For the text-containing cell, return its midpoint in [X, Y] coordinate format. 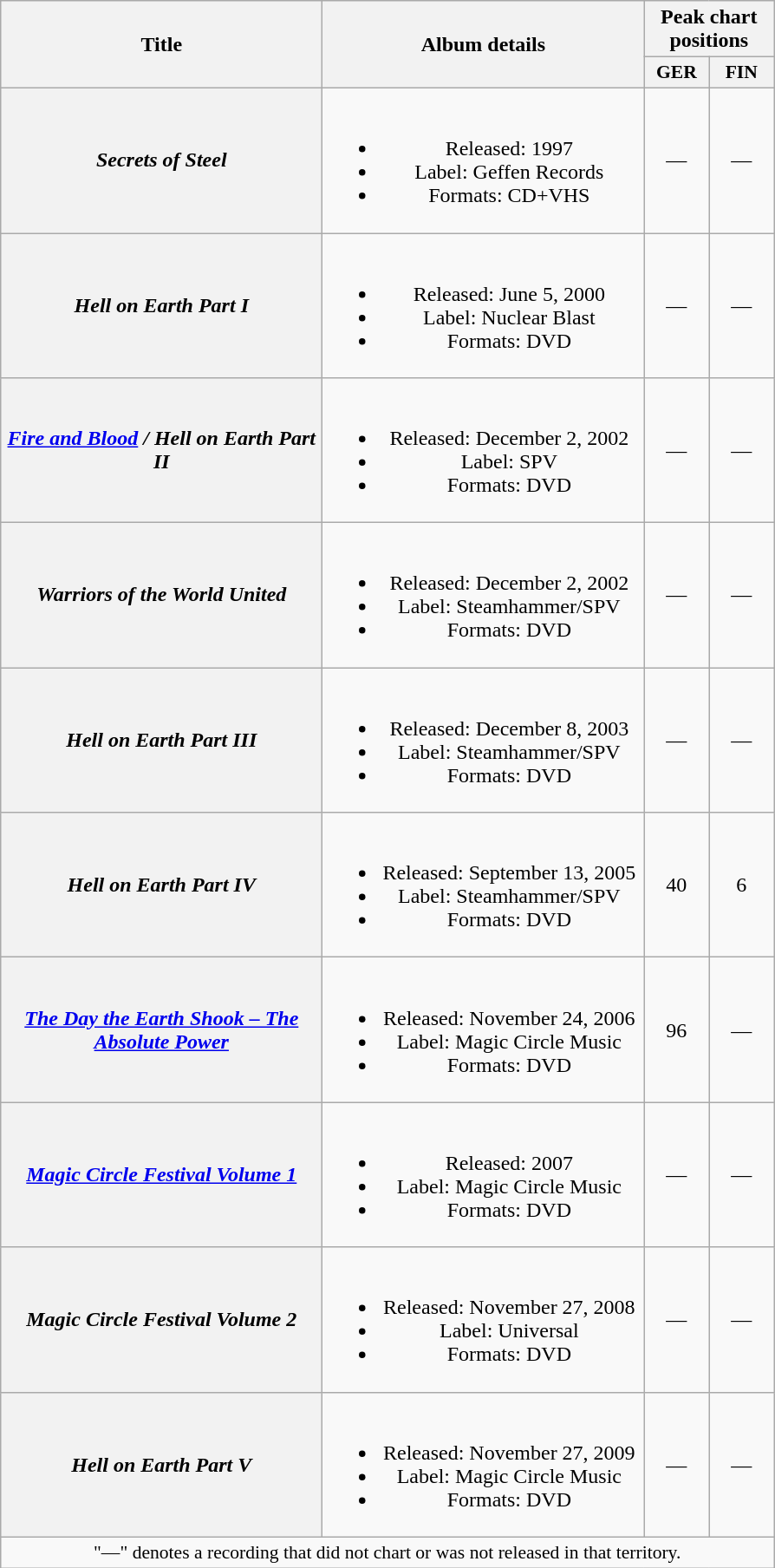
Warriors of the World United [161, 595]
Hell on Earth Part IV [161, 885]
Released: 1997Label: Geffen RecordsFormats: CD+VHS [484, 160]
Secrets of Steel [161, 160]
Released: 2007Label: Magic Circle MusicFormats: DVD [484, 1174]
Fire and Blood / Hell on Earth Part II [161, 451]
Released: September 13, 2005Label: Steamhammer/SPVFormats: DVD [484, 885]
Hell on Earth Part V [161, 1464]
FIN [742, 73]
Hell on Earth Part I [161, 305]
Released: December 2, 2002 Label: SPVFormats: DVD [484, 451]
40 [676, 885]
6 [742, 885]
Peak chart positions [709, 29]
Released: November 24, 2006Label: Magic Circle MusicFormats: DVD [484, 1030]
Hell on Earth Part III [161, 741]
96 [676, 1030]
Released: November 27, 2009 Label: Magic Circle MusicFormats: DVD [484, 1464]
"—" denotes a recording that did not chart or was not released in that territory. [387, 1552]
Magic Circle Festival Volume 1 [161, 1174]
GER [676, 73]
The Day the Earth Shook – The Absolute Power [161, 1030]
Released: June 5, 2000 Label: Nuclear BlastFormats: DVD [484, 305]
Released: November 27, 2008Label: UniversalFormats: DVD [484, 1320]
Title [161, 45]
Released: December 2, 2002Label: Steamhammer/SPVFormats: DVD [484, 595]
Album details [484, 45]
Magic Circle Festival Volume 2 [161, 1320]
Released: December 8, 2003 Label: Steamhammer/SPVFormats: DVD [484, 741]
